Search for the cell housing the specified text and yield its (X, Y) center coordinate. 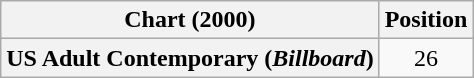
US Adult Contemporary (Billboard) (190, 58)
26 (426, 58)
Position (426, 20)
Chart (2000) (190, 20)
